Determine the [x, y] coordinate at the center of the cell enclosing the given text.  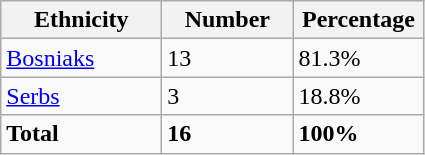
Number [228, 20]
13 [228, 58]
Serbs [82, 96]
Percentage [358, 20]
100% [358, 134]
Ethnicity [82, 20]
18.8% [358, 96]
3 [228, 96]
81.3% [358, 58]
Total [82, 134]
16 [228, 134]
Bosniaks [82, 58]
